Detect which cell encompasses the target text, then output its (x, y) center coordinate. 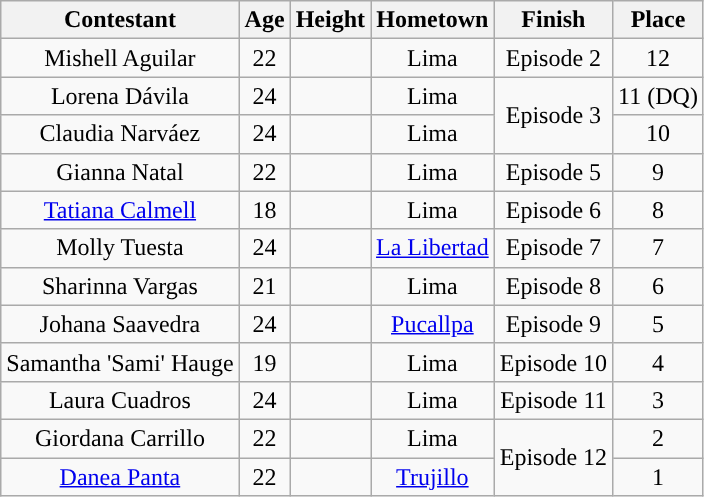
Episode 10 (553, 362)
Place (658, 20)
Finish (553, 20)
Height (330, 20)
Age (264, 20)
Sharinna Vargas (120, 286)
Episode 2 (553, 58)
19 (264, 362)
Giordana Carrillo (120, 438)
Samantha 'Sami' Hauge (120, 362)
11 (DQ) (658, 96)
Pucallpa (433, 324)
Episode 7 (553, 248)
Claudia Narváez (120, 134)
Episode 3 (553, 115)
1 (658, 477)
Trujillo (433, 477)
Contestant (120, 20)
Danea Panta (120, 477)
Episode 12 (553, 457)
Gianna Natal (120, 172)
6 (658, 286)
21 (264, 286)
Episode 6 (553, 210)
10 (658, 134)
Mishell Aguilar (120, 58)
12 (658, 58)
4 (658, 362)
2 (658, 438)
9 (658, 172)
La Libertad (433, 248)
18 (264, 210)
7 (658, 248)
Johana Saavedra (120, 324)
Laura Cuadros (120, 400)
Tatiana Calmell (120, 210)
Episode 9 (553, 324)
Molly Tuesta (120, 248)
Lorena Dávila (120, 96)
Hometown (433, 20)
Episode 5 (553, 172)
3 (658, 400)
5 (658, 324)
Episode 8 (553, 286)
Episode 11 (553, 400)
8 (658, 210)
